Provide the [X, Y] coordinate of the cell's center where the given text is located.  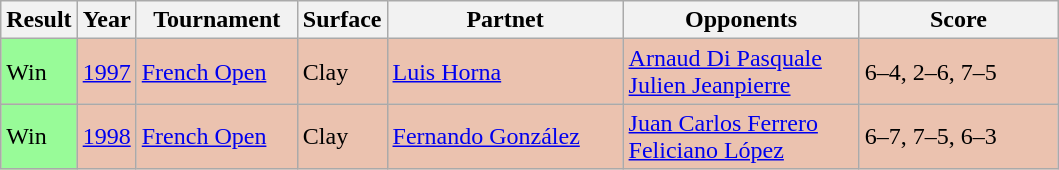
Arnaud Di Pasquale Julien Jeanpierre [741, 72]
Surface [342, 20]
Juan Carlos Ferrero Feliciano López [741, 136]
6–4, 2–6, 7–5 [958, 72]
6–7, 7–5, 6–3 [958, 136]
1998 [106, 136]
1997 [106, 72]
Fernando González [505, 136]
Score [958, 20]
Partnet [505, 20]
Luis Horna [505, 72]
Year [106, 20]
Result [39, 20]
Opponents [741, 20]
Tournament [216, 20]
